Capture the cell that displays the provided text and extract its (x, y) central coordinate. 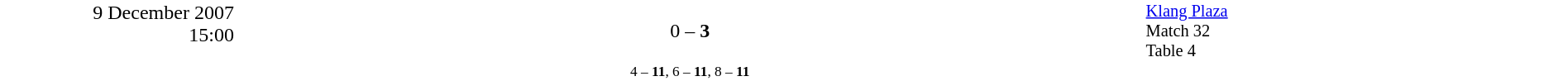
Klang PlazaMatch 32Table 4 (1356, 31)
4 – 11, 6 – 11, 8 – 11 (690, 71)
0 – 3 (690, 31)
9 December 200715:00 (117, 40)
